Search for the cell housing the specified text and yield its (x, y) center coordinate. 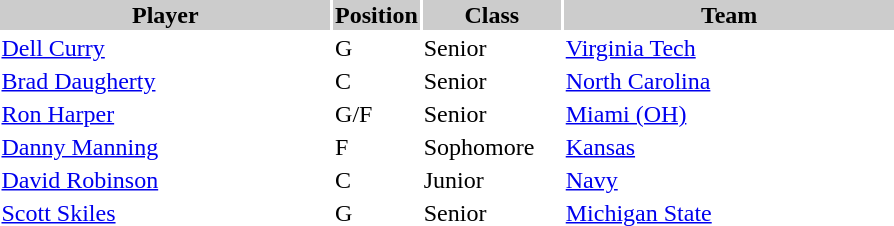
Miami (OH) (729, 114)
David Robinson (166, 180)
Virginia Tech (729, 48)
Position (377, 15)
Player (166, 15)
Ron Harper (166, 114)
Junior (492, 180)
Class (492, 15)
Sophomore (492, 147)
G (377, 48)
Kansas (729, 147)
Danny Manning (166, 147)
Brad Daugherty (166, 81)
Team (729, 15)
Navy (729, 180)
North Carolina (729, 81)
F (377, 147)
Dell Curry (166, 48)
G/F (377, 114)
